Return the (X, Y) coordinate for the center point of the cell that contains the specified text.  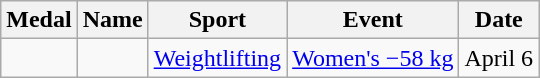
Sport (217, 20)
Name (112, 20)
Event (373, 20)
Date (499, 20)
April 6 (499, 58)
Women's −58 kg (373, 58)
Weightlifting (217, 58)
Medal (39, 20)
